Extract the [X, Y] coordinate from the center of the cell holding the provided text.  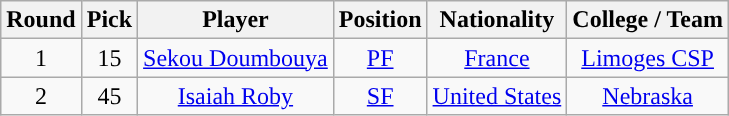
Sekou Doumbouya [236, 58]
Round [41, 20]
Position [380, 20]
2 [41, 96]
College / Team [648, 20]
45 [109, 96]
15 [109, 58]
PF [380, 58]
Nationality [497, 20]
United States [497, 96]
Player [236, 20]
Limoges CSP [648, 58]
1 [41, 58]
Isaiah Roby [236, 96]
France [497, 58]
Pick [109, 20]
Nebraska [648, 96]
SF [380, 96]
